Locate the cell with the specified text and output its [x, y] center coordinate. 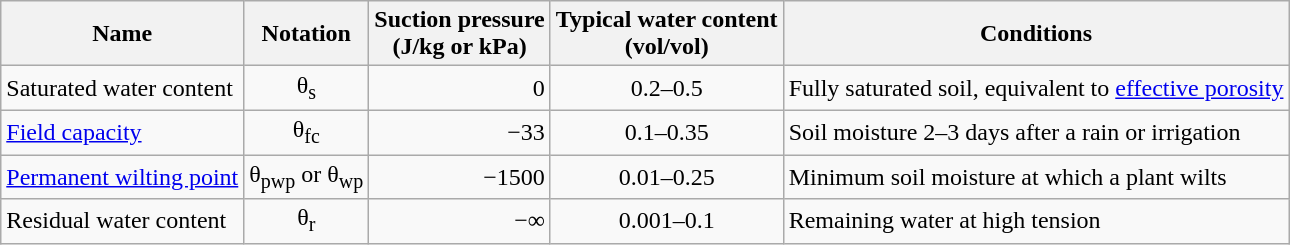
Permanent wilting point [122, 176]
0.01–0.25 [666, 176]
Name [122, 34]
θs [306, 88]
Soil moisture 2–3 days after a rain or irrigation [1036, 132]
−33 [460, 132]
Remaining water at high tension [1036, 221]
−∞ [460, 221]
Fully saturated soil, equivalent to effective porosity [1036, 88]
Saturated water content [122, 88]
Typical water content(vol/vol) [666, 34]
Field capacity [122, 132]
θr [306, 221]
−1500 [460, 176]
Conditions [1036, 34]
0.1–0.35 [666, 132]
θpwp or θwp [306, 176]
Minimum soil moisture at which a plant wilts [1036, 176]
0.001–0.1 [666, 221]
Suction pressure(J/kg or kPa) [460, 34]
Notation [306, 34]
0 [460, 88]
θfc [306, 132]
Residual water content [122, 221]
0.2–0.5 [666, 88]
